Provide the [X, Y] coordinate of the cell's center where the given text is located.  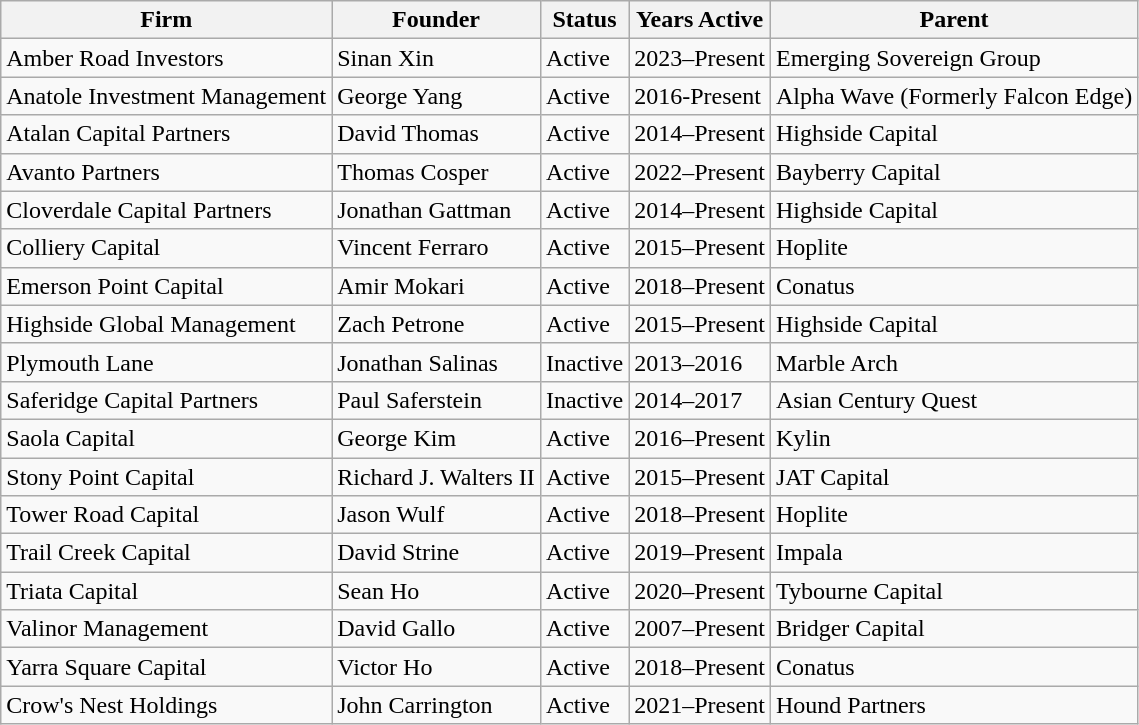
David Thomas [436, 134]
Anatole Investment Management [166, 96]
JAT Capital [954, 477]
Asian Century Quest [954, 400]
2013–2016 [700, 362]
2019–Present [700, 553]
Colliery Capital [166, 248]
2020–Present [700, 591]
2007–Present [700, 629]
John Carrington [436, 705]
Atalan Capital Partners [166, 134]
Bayberry Capital [954, 172]
Trail Creek Capital [166, 553]
Avanto Partners [166, 172]
Jonathan Gattman [436, 210]
Tower Road Capital [166, 515]
Hound Partners [954, 705]
Crow's Nest Holdings [166, 705]
Amir Mokari [436, 286]
Amber Road Investors [166, 58]
Emerson Point Capital [166, 286]
Plymouth Lane [166, 362]
Firm [166, 20]
Status [584, 20]
2022–Present [700, 172]
Victor Ho [436, 667]
2021–Present [700, 705]
Saferidge Capital Partners [166, 400]
Paul Saferstein [436, 400]
Vincent Ferraro [436, 248]
Sinan Xin [436, 58]
George Yang [436, 96]
Emerging Sovereign Group [954, 58]
Stony Point Capital [166, 477]
2023–Present [700, 58]
Founder [436, 20]
Impala [954, 553]
Years Active [700, 20]
2014–2017 [700, 400]
Parent [954, 20]
Kylin [954, 438]
Jonathan Salinas [436, 362]
Highside Global Management [166, 324]
2016-Present [700, 96]
Valinor Management [166, 629]
2016–Present [700, 438]
Saola Capital [166, 438]
Marble Arch [954, 362]
Sean Ho [436, 591]
Yarra Square Capital [166, 667]
Bridger Capital [954, 629]
Thomas Cosper [436, 172]
David Gallo [436, 629]
Alpha Wave (Formerly Falcon Edge) [954, 96]
Cloverdale Capital Partners [166, 210]
Zach Petrone [436, 324]
David Strine [436, 553]
George Kim [436, 438]
Triata Capital [166, 591]
Richard J. Walters II [436, 477]
Jason Wulf [436, 515]
Tybourne Capital [954, 591]
